Output the (X, Y) coordinate of the center of the cell containing the given text.  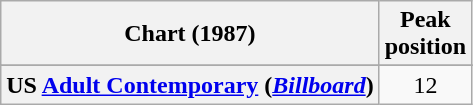
Chart (1987) (190, 34)
US Adult Contemporary (Billboard) (190, 85)
Peakposition (425, 34)
12 (425, 85)
